Output the (x, y) coordinate of the center of the cell containing the given text.  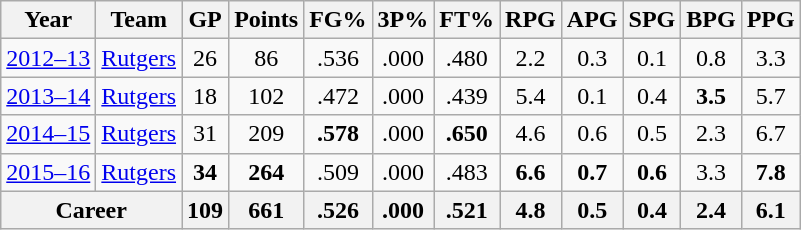
5.4 (531, 96)
.526 (338, 210)
4.6 (531, 134)
RPG (531, 20)
BPG (711, 20)
209 (266, 134)
FT% (467, 20)
GP (206, 20)
2015–16 (48, 172)
Career (92, 210)
.483 (467, 172)
3P% (403, 20)
31 (206, 134)
Year (48, 20)
.578 (338, 134)
7.8 (770, 172)
34 (206, 172)
2014–15 (48, 134)
6.1 (770, 210)
0.7 (592, 172)
SPG (652, 20)
5.7 (770, 96)
0.3 (592, 58)
.439 (467, 96)
109 (206, 210)
.480 (467, 58)
FG% (338, 20)
2.2 (531, 58)
2.4 (711, 210)
3.5 (711, 96)
2012–13 (48, 58)
.650 (467, 134)
18 (206, 96)
.472 (338, 96)
Points (266, 20)
2013–14 (48, 96)
102 (266, 96)
6.6 (531, 172)
.509 (338, 172)
PPG (770, 20)
86 (266, 58)
4.8 (531, 210)
2.3 (711, 134)
0.8 (711, 58)
Team (139, 20)
661 (266, 210)
6.7 (770, 134)
26 (206, 58)
.521 (467, 210)
APG (592, 20)
.536 (338, 58)
264 (266, 172)
